Detect which cell encompasses the target text, then output its (X, Y) center coordinate. 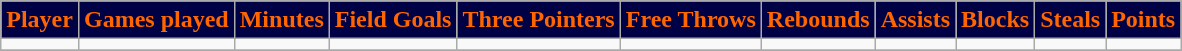
Three Pointers (538, 20)
Field Goals (393, 20)
Assists (915, 20)
Player (40, 20)
Games played (156, 20)
Minutes (282, 20)
Blocks (996, 20)
Free Throws (690, 20)
Steals (1070, 20)
Rebounds (818, 20)
Points (1144, 20)
